Output the [X, Y] coordinate of the center of the cell containing the given text.  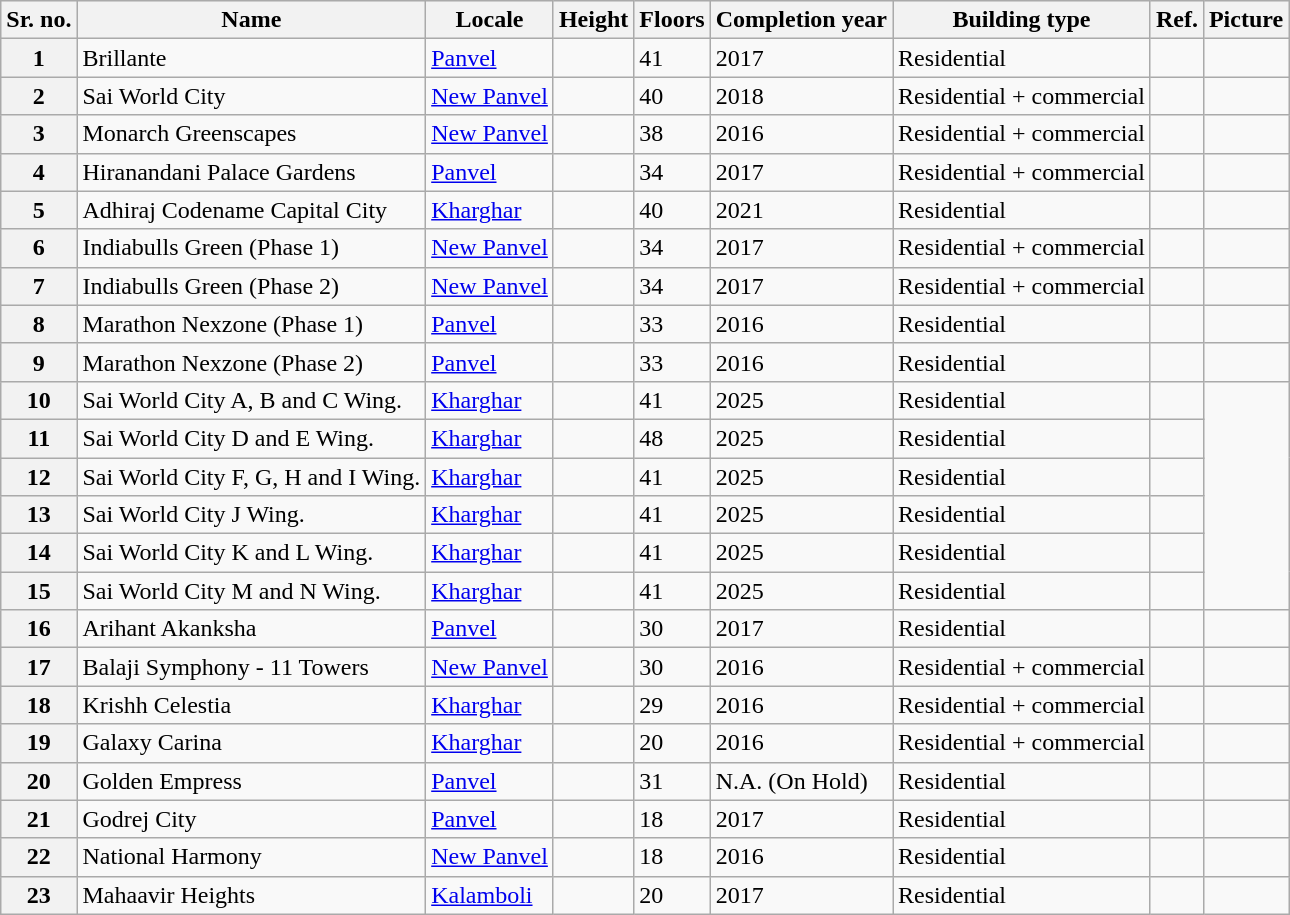
22 [39, 857]
Galaxy Carina [252, 743]
1 [39, 58]
Indiabulls Green (Phase 1) [252, 248]
6 [39, 248]
Sai World City M and N Wing. [252, 591]
16 [39, 629]
21 [39, 819]
17 [39, 667]
48 [672, 438]
8 [39, 324]
10 [39, 400]
Kalamboli [490, 895]
National Harmony [252, 857]
11 [39, 438]
23 [39, 895]
Brillante [252, 58]
Marathon Nexzone (Phase 1) [252, 324]
9 [39, 362]
Sai World City J Wing. [252, 515]
5 [39, 210]
7 [39, 286]
12 [39, 477]
Sai World City F, G, H and I Wing. [252, 477]
Building type [1022, 20]
Ref. [1176, 20]
Sai World City [252, 96]
3 [39, 134]
15 [39, 591]
Picture [1246, 20]
Sr. no. [39, 20]
Name [252, 20]
Indiabulls Green (Phase 2) [252, 286]
Sai World City K and L Wing. [252, 553]
Marathon Nexzone (Phase 2) [252, 362]
Locale [490, 20]
19 [39, 743]
Godrej City [252, 819]
2018 [801, 96]
Completion year [801, 20]
Golden Empress [252, 781]
Arihant Akanksha [252, 629]
Mahaavir Heights [252, 895]
Floors [672, 20]
N.A. (On Hold) [801, 781]
4 [39, 172]
2 [39, 96]
13 [39, 515]
Balaji Symphony - 11 Towers [252, 667]
Sai World City A, B and C Wing. [252, 400]
14 [39, 553]
38 [672, 134]
Krishh Celestia [252, 705]
Sai World City D and E Wing. [252, 438]
Height [593, 20]
31 [672, 781]
29 [672, 705]
2021 [801, 210]
Monarch Greenscapes [252, 134]
Adhiraj Codename Capital City [252, 210]
Hiranandani Palace Gardens [252, 172]
